Return [x, y] of the center of cell containing provided text 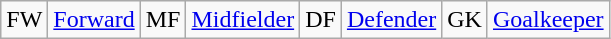
Forward [94, 20]
DF [321, 20]
GK [465, 20]
Midfielder [243, 20]
MF [163, 20]
Goalkeeper [548, 20]
FW [24, 20]
Defender [391, 20]
